Return [x, y] of the center of cell containing provided text 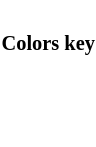
Colors key [48, 44]
